Extract the (X, Y) coordinate from the center of the cell holding the provided text.  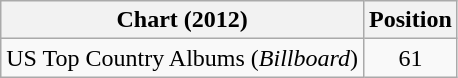
Position (411, 20)
US Top Country Albums (Billboard) (182, 58)
Chart (2012) (182, 20)
61 (411, 58)
